Search for the cell housing the specified text and yield its (x, y) center coordinate. 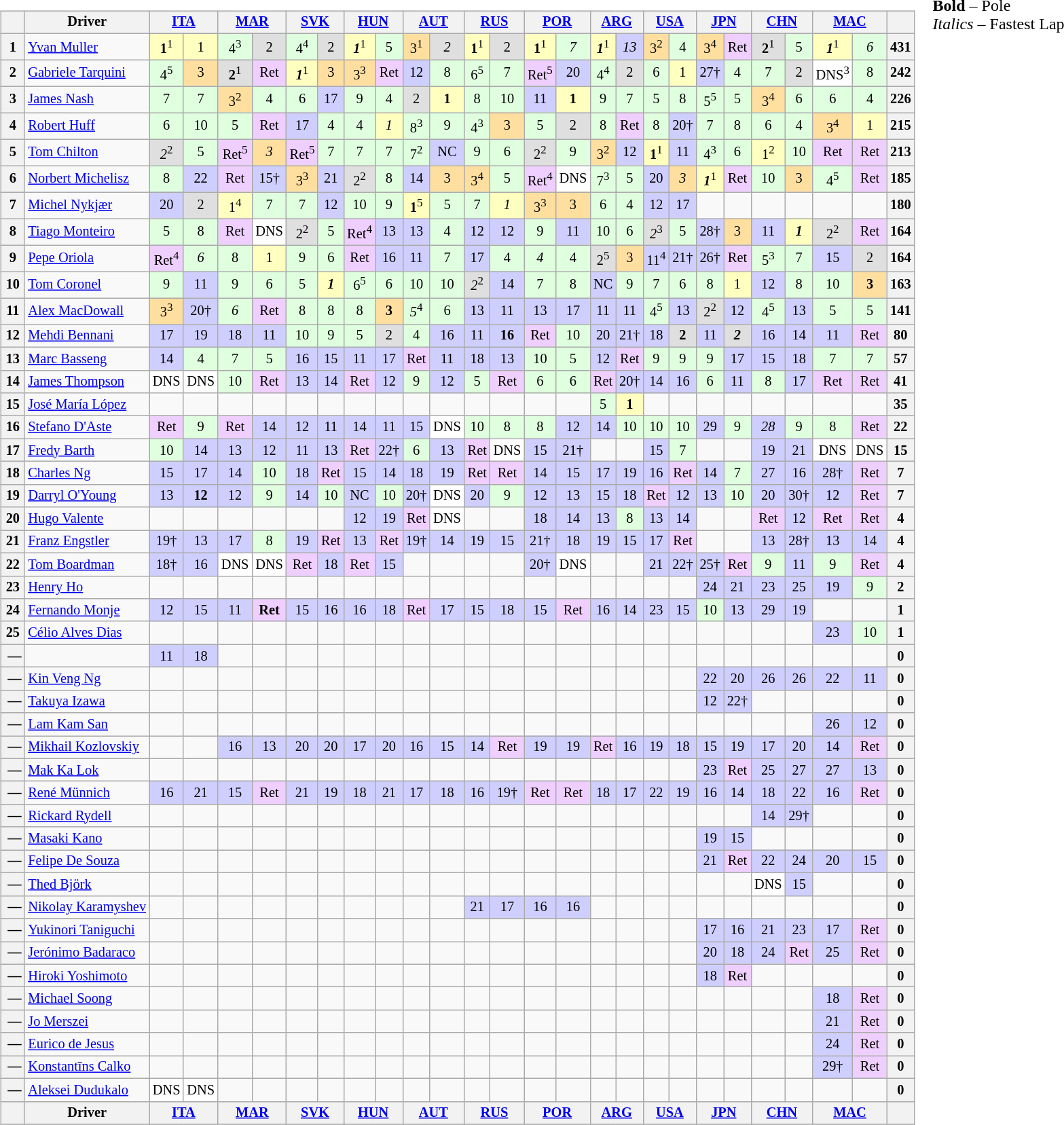
Célio Alves Dias (87, 633)
Mikhail Kozlovskiy (87, 748)
Tom Chilton (87, 152)
Masaki Kano (87, 838)
Marc Basseng (87, 358)
141 (900, 311)
Mehdi Bennani (87, 336)
80 (900, 336)
James Nash (87, 99)
Thed Björk (87, 885)
Gabriele Tarquini (87, 73)
31 (416, 46)
72 (416, 152)
Kin Veng Ng (87, 679)
Tom Coronel (87, 285)
83 (416, 126)
242 (900, 73)
Darryl O'Young (87, 496)
215 (900, 126)
Michael Soong (87, 999)
Eurico de Jesus (87, 1044)
15† (269, 179)
DNS3 (832, 73)
Fernando Monje (87, 610)
Franz Engstler (87, 542)
73 (603, 179)
27† (710, 73)
213 (900, 152)
Lam Kam San (87, 724)
Jerónimo Badaraco (87, 953)
Yukinori Taniguchi (87, 930)
Fredy Barth (87, 450)
Hiroki Yoshimoto (87, 976)
163 (900, 285)
53 (768, 258)
35 (900, 405)
431 (900, 46)
René Münnich (87, 793)
Hugo Valente (87, 519)
25† (710, 564)
Aleksei Dudukalo (87, 1090)
Robert Huff (87, 126)
Nikolay Karamyshev (87, 907)
28 (768, 427)
James Thompson (87, 382)
30† (799, 496)
57 (900, 358)
41 (900, 382)
Charles Ng (87, 473)
Stefano D'Aste (87, 427)
Alex MacDowall (87, 311)
226 (900, 99)
Norbert Michelisz (87, 179)
Tom Boardman (87, 564)
180 (900, 205)
Jo Merszei (87, 1021)
54 (416, 311)
Konstantīns Calko (87, 1067)
Pepe Oriola (87, 258)
Yvan Muller (87, 46)
114 (656, 258)
26† (710, 258)
José María López (87, 405)
Michel Nykjær (87, 205)
55 (710, 99)
Rickard Rydell (87, 816)
Takuya Izawa (87, 701)
Henry Ho (87, 587)
Felipe De Souza (87, 862)
Mak Ka Lok (87, 770)
18† (166, 564)
185 (900, 179)
Tiago Monteiro (87, 232)
